Locate the cell with the specified text and output its [x, y] center coordinate. 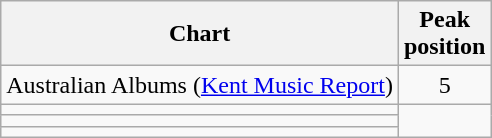
Chart [200, 34]
Australian Albums (Kent Music Report) [200, 85]
Peakposition [444, 34]
5 [444, 85]
